Provide the [x, y] coordinate of the cell's center where the given text is located.  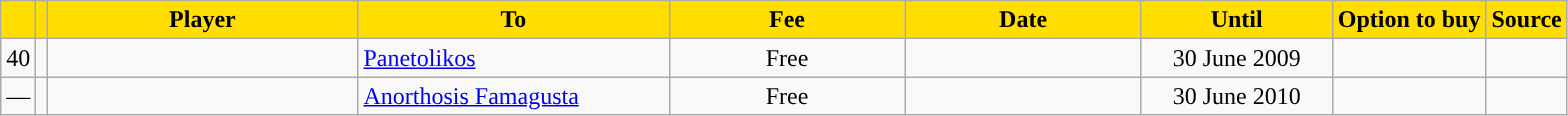
40 [18, 58]
30 June 2010 [1236, 96]
— [18, 96]
Until [1236, 20]
Option to buy [1409, 20]
Anorthosis Famagusta [514, 96]
30 June 2009 [1236, 58]
Fee [787, 20]
To [514, 20]
Source [1526, 20]
Date [1023, 20]
Panetolikos [514, 58]
Player [202, 20]
